Return the (X, Y) coordinate for the center point of the cell that contains the specified text.  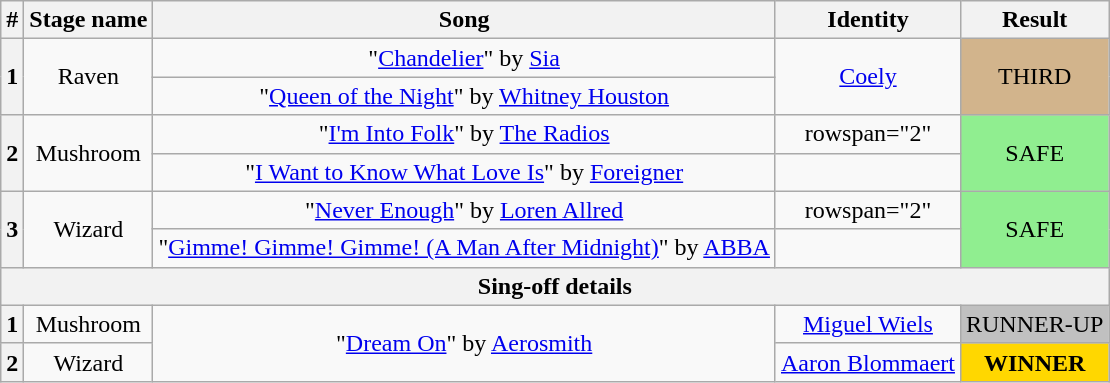
"I Want to Know What Love Is" by Foreigner (464, 172)
Coely (868, 77)
# (12, 20)
THIRD (1034, 77)
Result (1034, 20)
3 (12, 229)
Raven (88, 77)
"Dream On" by Aerosmith (464, 343)
WINNER (1034, 362)
"Queen of the Night" by Whitney Houston (464, 96)
"Chandelier" by Sia (464, 58)
Aaron Blommaert (868, 362)
Identity (868, 20)
Song (464, 20)
"Gimme! Gimme! Gimme! (A Man After Midnight)" by ABBA (464, 248)
RUNNER-UP (1034, 324)
Miguel Wiels (868, 324)
Stage name (88, 20)
"Never Enough" by Loren Allred (464, 210)
"I'm Into Folk" by The Radios (464, 134)
Sing-off details (555, 286)
